Search for the cell housing the specified text and yield its [X, Y] center coordinate. 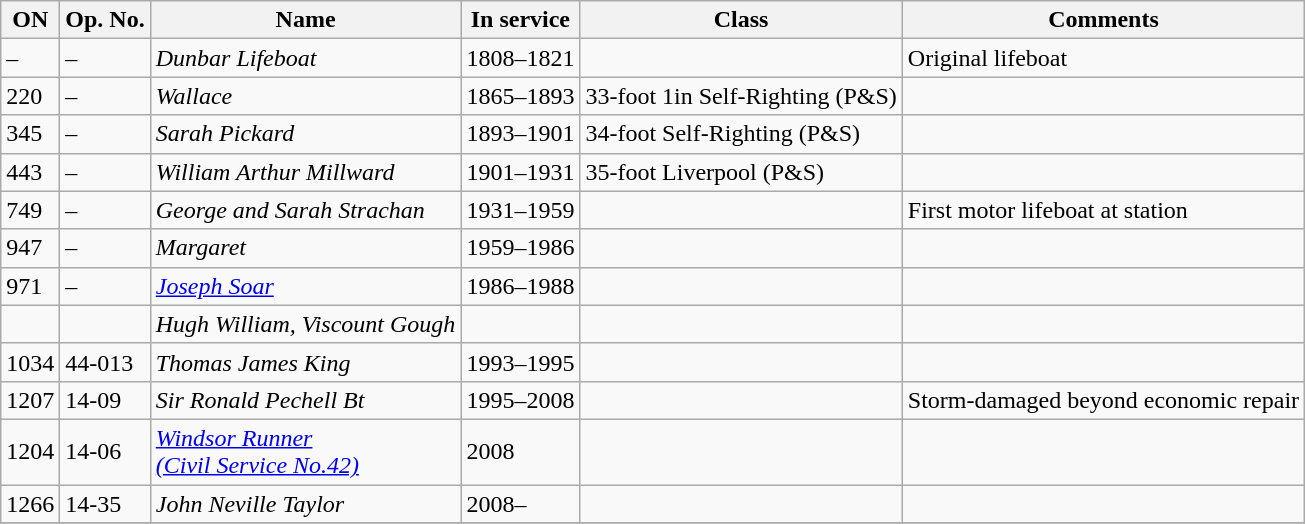
35-foot Liverpool (P&S) [741, 172]
1986–1988 [520, 286]
1865–1893 [520, 96]
Sir Ronald Pechell Bt [306, 400]
Name [306, 20]
1893–1901 [520, 134]
1204 [30, 452]
Thomas James King [306, 362]
Op. No. [105, 20]
Original lifeboat [1103, 58]
ON [30, 20]
14-06 [105, 452]
1034 [30, 362]
2008 [520, 452]
First motor lifeboat at station [1103, 210]
Margaret [306, 248]
Storm-damaged beyond economic repair [1103, 400]
749 [30, 210]
1993–1995 [520, 362]
971 [30, 286]
1207 [30, 400]
Windsor Runner(Civil Service No.42) [306, 452]
2008– [520, 503]
220 [30, 96]
In service [520, 20]
1808–1821 [520, 58]
Sarah Pickard [306, 134]
33-foot 1in Self-Righting (P&S) [741, 96]
443 [30, 172]
Comments [1103, 20]
34-foot Self-Righting (P&S) [741, 134]
Class [741, 20]
44-013 [105, 362]
14-35 [105, 503]
345 [30, 134]
Joseph Soar [306, 286]
George and Sarah Strachan [306, 210]
1931–1959 [520, 210]
14-09 [105, 400]
William Arthur Millward [306, 172]
1995–2008 [520, 400]
Wallace [306, 96]
1959–1986 [520, 248]
1266 [30, 503]
947 [30, 248]
Dunbar Lifeboat [306, 58]
Hugh William, Viscount Gough [306, 324]
John Neville Taylor [306, 503]
1901–1931 [520, 172]
